Scan for the cell matching the given text and deliver its (X, Y) coordinate at center. 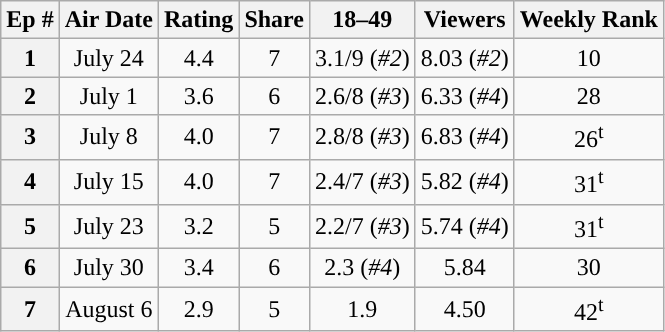
6.33 (#4) (464, 96)
2.6/8 (#3) (362, 96)
5.84 (464, 268)
26t (588, 138)
5.74 (#4) (464, 226)
2.2/7 (#3) (362, 226)
42t (588, 310)
5.82 (#4) (464, 182)
4.50 (464, 310)
2.8/8 (#3) (362, 138)
18–49 (362, 20)
8.03 (#2) (464, 58)
Viewers (464, 20)
Weekly Rank (588, 20)
28 (588, 96)
10 (588, 58)
3.4 (198, 268)
2.3 (#4) (362, 268)
3.2 (198, 226)
Ep # (30, 20)
3.6 (198, 96)
2.9 (198, 310)
3.1/9 (#2) (362, 58)
July 23 (108, 226)
July 1 (108, 96)
2 (30, 96)
1.9 (362, 310)
6.83 (#4) (464, 138)
Air Date (108, 20)
30 (588, 268)
3 (30, 138)
Rating (198, 20)
Share (274, 20)
July 30 (108, 268)
July 8 (108, 138)
4 (30, 182)
1 (30, 58)
August 6 (108, 310)
July 15 (108, 182)
4.4 (198, 58)
July 24 (108, 58)
2.4/7 (#3) (362, 182)
